Provide the (x, y) coordinate of the cell's center where the given text is located.  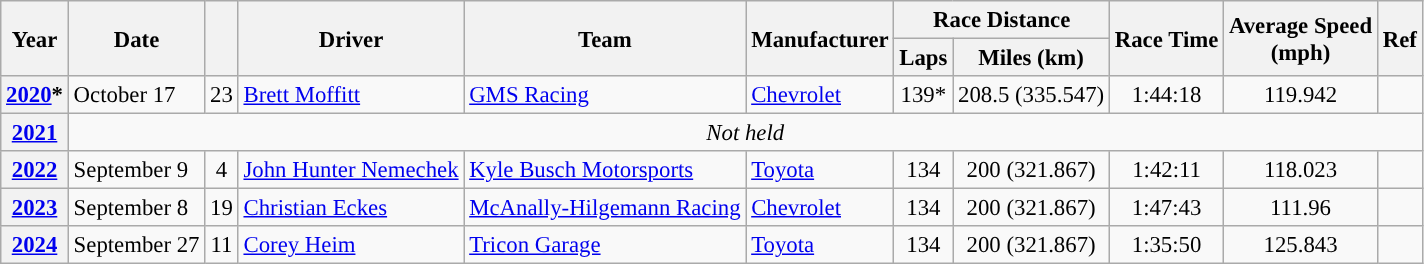
2021 (35, 133)
Average Speed(mph) (1301, 38)
Ref (1400, 38)
Year (35, 38)
111.96 (1301, 208)
4 (222, 170)
Team (605, 38)
October 17 (136, 95)
September 9 (136, 170)
125.843 (1301, 245)
Corey Heim (351, 245)
Tricon Garage (605, 245)
11 (222, 245)
Race Time (1166, 38)
Date (136, 38)
Driver (351, 38)
Laps (924, 58)
1:47:43 (1166, 208)
Brett Moffitt (351, 95)
Christian Eckes (351, 208)
Kyle Busch Motorsports (605, 170)
119.942 (1301, 95)
23 (222, 95)
Manufacturer (820, 38)
208.5 (335.547) (1032, 95)
1:42:11 (1166, 170)
2020* (35, 95)
Miles (km) (1032, 58)
2024 (35, 245)
2022 (35, 170)
Not held (745, 133)
19 (222, 208)
139* (924, 95)
2023 (35, 208)
1:35:50 (1166, 245)
John Hunter Nemechek (351, 170)
September 8 (136, 208)
Race Distance (1002, 20)
118.023 (1301, 170)
McAnally-Hilgemann Racing (605, 208)
1:44:18 (1166, 95)
GMS Racing (605, 95)
September 27 (136, 245)
